Output the [x, y] coordinate of the center of the cell containing the given text.  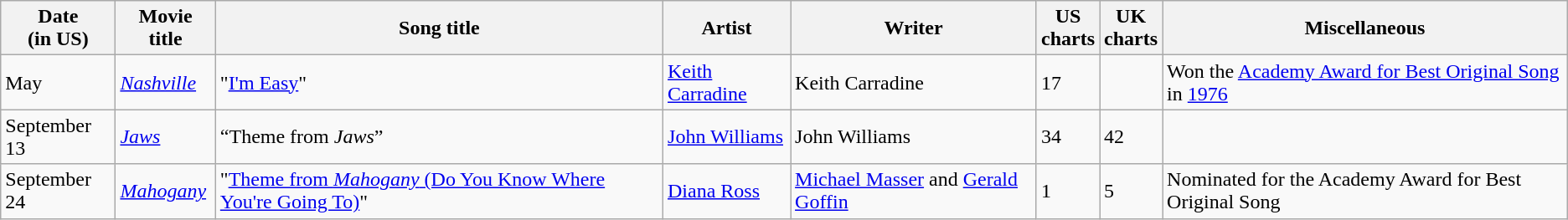
Artist [727, 28]
17 [1067, 82]
Mahogany [166, 191]
Michael Masser and Gerald Goffin [914, 191]
Nominated for the Academy Award for Best Original Song [1365, 191]
September 24 [59, 191]
Jaws [166, 137]
Movie title [166, 28]
US charts [1067, 28]
34 [1067, 137]
“Theme from Jaws” [439, 137]
Miscellaneous [1365, 28]
May [59, 82]
Date(in US) [59, 28]
UKcharts [1131, 28]
Won the Academy Award for Best Original Song in 1976 [1365, 82]
1 [1067, 191]
Writer [914, 28]
"I'm Easy" [439, 82]
Nashville [166, 82]
5 [1131, 191]
Diana Ross [727, 191]
September 13 [59, 137]
42 [1131, 137]
"Theme from Mahogany (Do You Know Where You're Going To)" [439, 191]
Song title [439, 28]
